Provide the [x, y] coordinate of the cell's center where the given text is located.  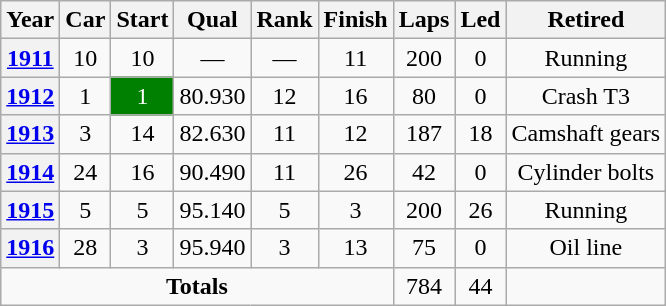
75 [424, 248]
Retired [586, 20]
784 [424, 286]
Cylinder bolts [586, 172]
14 [142, 134]
Oil line [586, 248]
95.940 [212, 248]
1915 [30, 210]
1916 [30, 248]
1914 [30, 172]
42 [424, 172]
24 [86, 172]
Year [30, 20]
Camshaft gears [586, 134]
Car [86, 20]
80.930 [212, 96]
187 [424, 134]
1913 [30, 134]
1911 [30, 58]
90.490 [212, 172]
28 [86, 248]
18 [480, 134]
Rank [284, 20]
80 [424, 96]
Totals [197, 286]
82.630 [212, 134]
Crash T3 [586, 96]
44 [480, 286]
Qual [212, 20]
1912 [30, 96]
Finish [356, 20]
Laps [424, 20]
Led [480, 20]
95.140 [212, 210]
Start [142, 20]
13 [356, 248]
